For the text-containing cell, return its midpoint in [x, y] coordinate format. 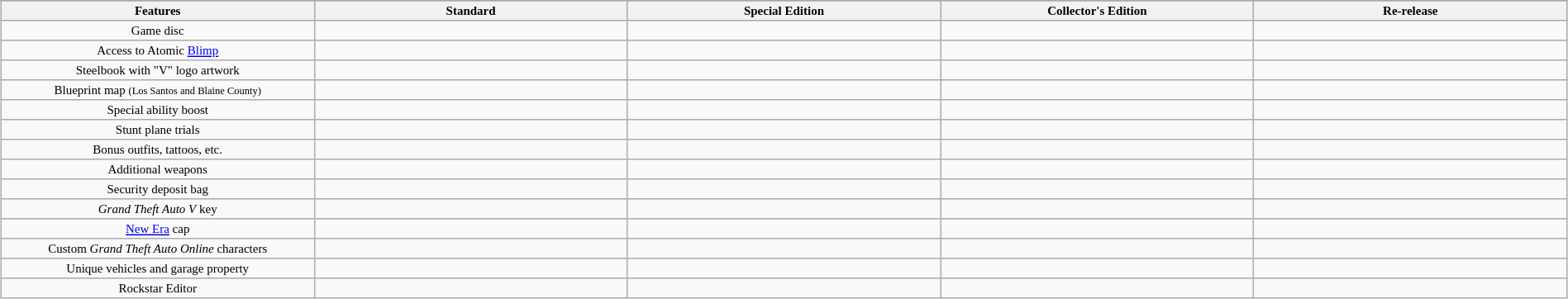
Unique vehicles and garage property [157, 268]
Bonus outfits, tattoos, etc. [157, 149]
Standard [471, 11]
New Era cap [157, 229]
Steelbook with "V" logo artwork [157, 70]
Access to Atomic Blimp [157, 50]
Custom Grand Theft Auto Online characters [157, 249]
Additional weapons [157, 169]
Special ability boost [157, 110]
Game disc [157, 31]
Security deposit bag [157, 189]
Features [157, 11]
Blueprint map (Los Santos and Blaine County) [157, 90]
Rockstar Editor [157, 288]
Re-release [1410, 11]
Stunt plane trials [157, 130]
Collector's Edition [1098, 11]
Grand Theft Auto V key [157, 209]
Special Edition [784, 11]
